Provide the [X, Y] coordinate of the cell's center where the given text is located.  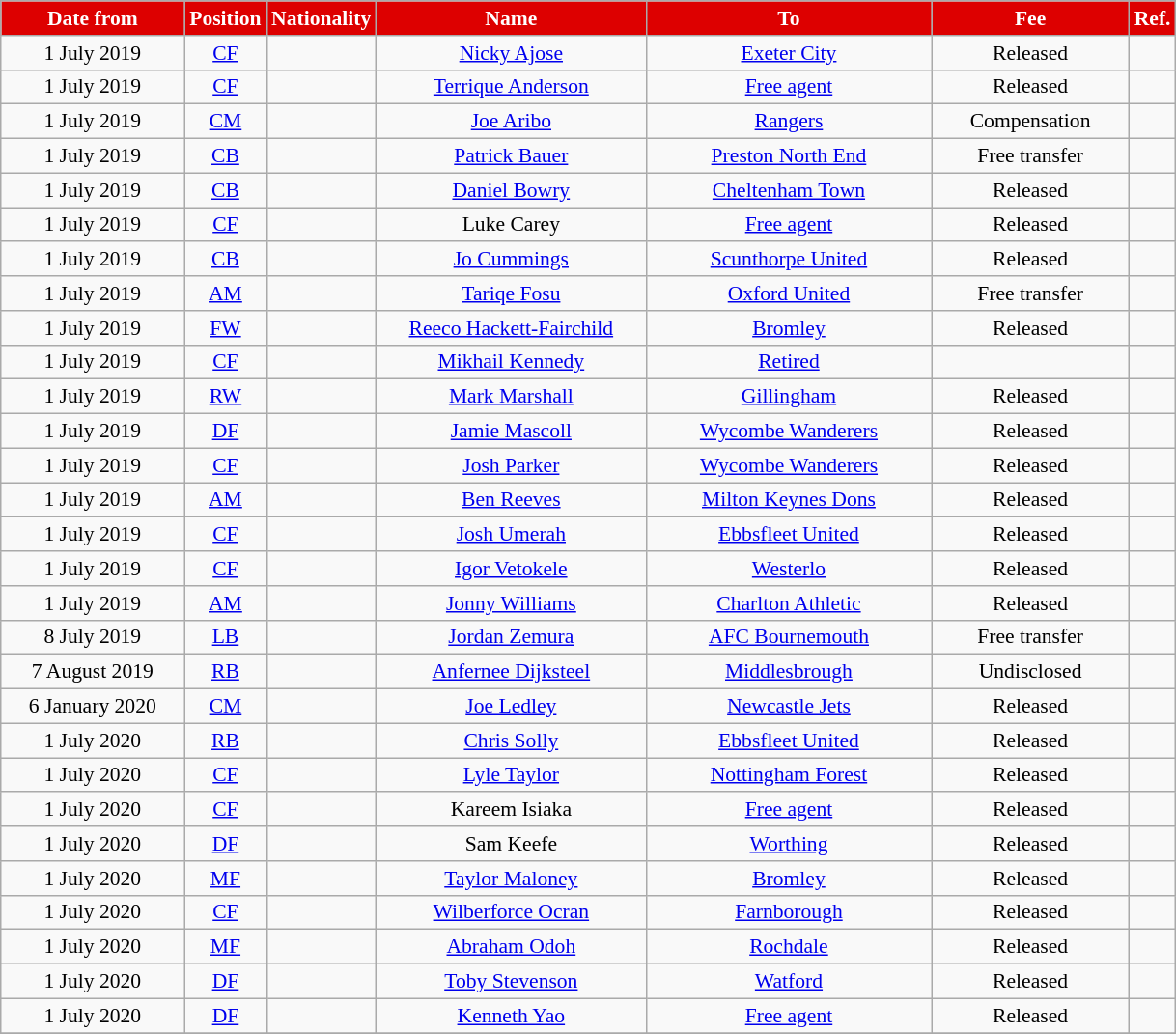
Position [226, 18]
Fee [1031, 18]
AFC Bournemouth [788, 637]
Tariqe Fosu [511, 293]
Watford [788, 982]
RW [226, 397]
Jo Cummings [511, 260]
Reeco Hackett-Fairchild [511, 328]
Taylor Maloney [511, 879]
FW [226, 328]
Scunthorpe United [788, 260]
Kenneth Yao [511, 1016]
Date from [93, 18]
Jonny Williams [511, 603]
Preston North End [788, 156]
Sam Keefe [511, 844]
Wilberforce Ocran [511, 912]
Terrique Anderson [511, 87]
Ref. [1153, 18]
Milton Keynes Dons [788, 500]
Exeter City [788, 53]
Rangers [788, 122]
Charlton Athletic [788, 603]
Retired [788, 362]
Ben Reeves [511, 500]
Chris Solly [511, 741]
Lyle Taylor [511, 775]
Worthing [788, 844]
Igor Vetokele [511, 569]
LB [226, 637]
Daniel Bowry [511, 190]
Anfernee Dijksteel [511, 672]
Oxford United [788, 293]
Compensation [1031, 122]
Joe Aribo [511, 122]
Mark Marshall [511, 397]
6 January 2020 [93, 707]
7 August 2019 [93, 672]
Patrick Bauer [511, 156]
Jamie Mascoll [511, 432]
To [788, 18]
Toby Stevenson [511, 982]
Mikhail Kennedy [511, 362]
Rochdale [788, 947]
Undisclosed [1031, 672]
Luke Carey [511, 225]
Abraham Odoh [511, 947]
Joe Ledley [511, 707]
Gillingham [788, 397]
Nicky Ajose [511, 53]
Newcastle Jets [788, 707]
8 July 2019 [93, 637]
Cheltenham Town [788, 190]
Kareem Isiaka [511, 810]
Name [511, 18]
Josh Parker [511, 465]
Jordan Zemura [511, 637]
Farnborough [788, 912]
Middlesbrough [788, 672]
Nottingham Forest [788, 775]
Josh Umerah [511, 535]
Westerlo [788, 569]
Nationality [321, 18]
